Pinpoint the cell where the given text exists, returning its [X, Y] midpoint coordinate. 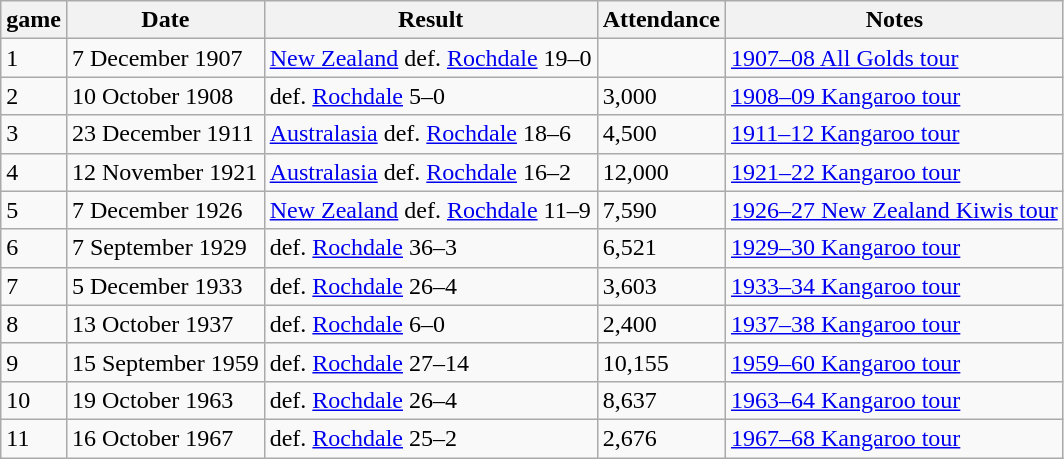
New Zealand def. Rochdale 19–0 [430, 58]
Attendance [661, 20]
1926–27 New Zealand Kiwis tour [895, 210]
19 October 1963 [165, 400]
7 September 1929 [165, 248]
10 October 1908 [165, 96]
9 [34, 362]
2,400 [661, 324]
12,000 [661, 172]
def. Rochdale 36–3 [430, 248]
10,155 [661, 362]
1907–08 All Golds tour [895, 58]
1929–30 Kangaroo tour [895, 248]
1908–09 Kangaroo tour [895, 96]
4,500 [661, 134]
3,603 [661, 286]
Date [165, 20]
11 [34, 438]
1967–68 Kangaroo tour [895, 438]
7,590 [661, 210]
15 September 1959 [165, 362]
2 [34, 96]
8,637 [661, 400]
New Zealand def. Rochdale 11–9 [430, 210]
Australasia def. Rochdale 16–2 [430, 172]
Australasia def. Rochdale 18–6 [430, 134]
3,000 [661, 96]
8 [34, 324]
10 [34, 400]
Notes [895, 20]
2,676 [661, 438]
5 December 1933 [165, 286]
7 December 1907 [165, 58]
7 [34, 286]
6,521 [661, 248]
7 December 1926 [165, 210]
def. Rochdale 27–14 [430, 362]
1937–38 Kangaroo tour [895, 324]
1959–60 Kangaroo tour [895, 362]
16 October 1967 [165, 438]
def. Rochdale 25–2 [430, 438]
13 October 1937 [165, 324]
12 November 1921 [165, 172]
def. Rochdale 6–0 [430, 324]
game [34, 20]
Result [430, 20]
1 [34, 58]
5 [34, 210]
6 [34, 248]
23 December 1911 [165, 134]
3 [34, 134]
1911–12 Kangaroo tour [895, 134]
1933–34 Kangaroo tour [895, 286]
4 [34, 172]
1963–64 Kangaroo tour [895, 400]
1921–22 Kangaroo tour [895, 172]
def. Rochdale 5–0 [430, 96]
